Provide the [x, y] coordinate of the cell's center where the given text is located.  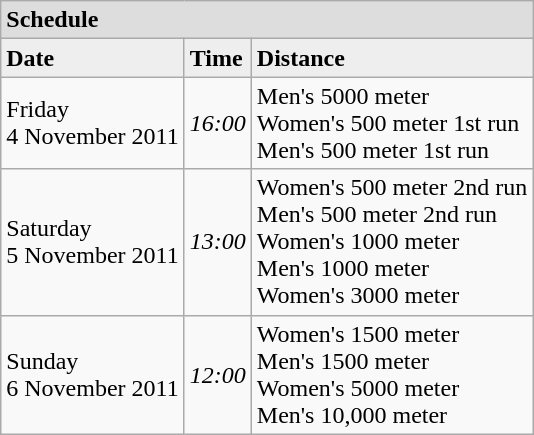
Men's 5000 meterWomen's 500 meter 1st runMen's 500 meter 1st run [392, 123]
Date [92, 58]
Sunday6 November 2011 [92, 374]
13:00 [218, 242]
12:00 [218, 374]
Schedule [267, 20]
Friday4 November 2011 [92, 123]
Saturday5 November 2011 [92, 242]
16:00 [218, 123]
Time [218, 58]
Women's 500 meter 2nd runMen's 500 meter 2nd runWomen's 1000 meterMen's 1000 meterWomen's 3000 meter [392, 242]
Distance [392, 58]
Women's 1500 meterMen's 1500 meterWomen's 5000 meterMen's 10,000 meter [392, 374]
